Capture the cell that displays the provided text and extract its [X, Y] central coordinate. 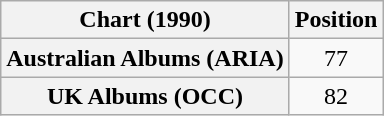
UK Albums (OCC) [145, 96]
82 [336, 96]
Chart (1990) [145, 20]
Australian Albums (ARIA) [145, 58]
Position [336, 20]
77 [336, 58]
